Return the [x, y] coordinate for the center point of the cell that contains the specified text.  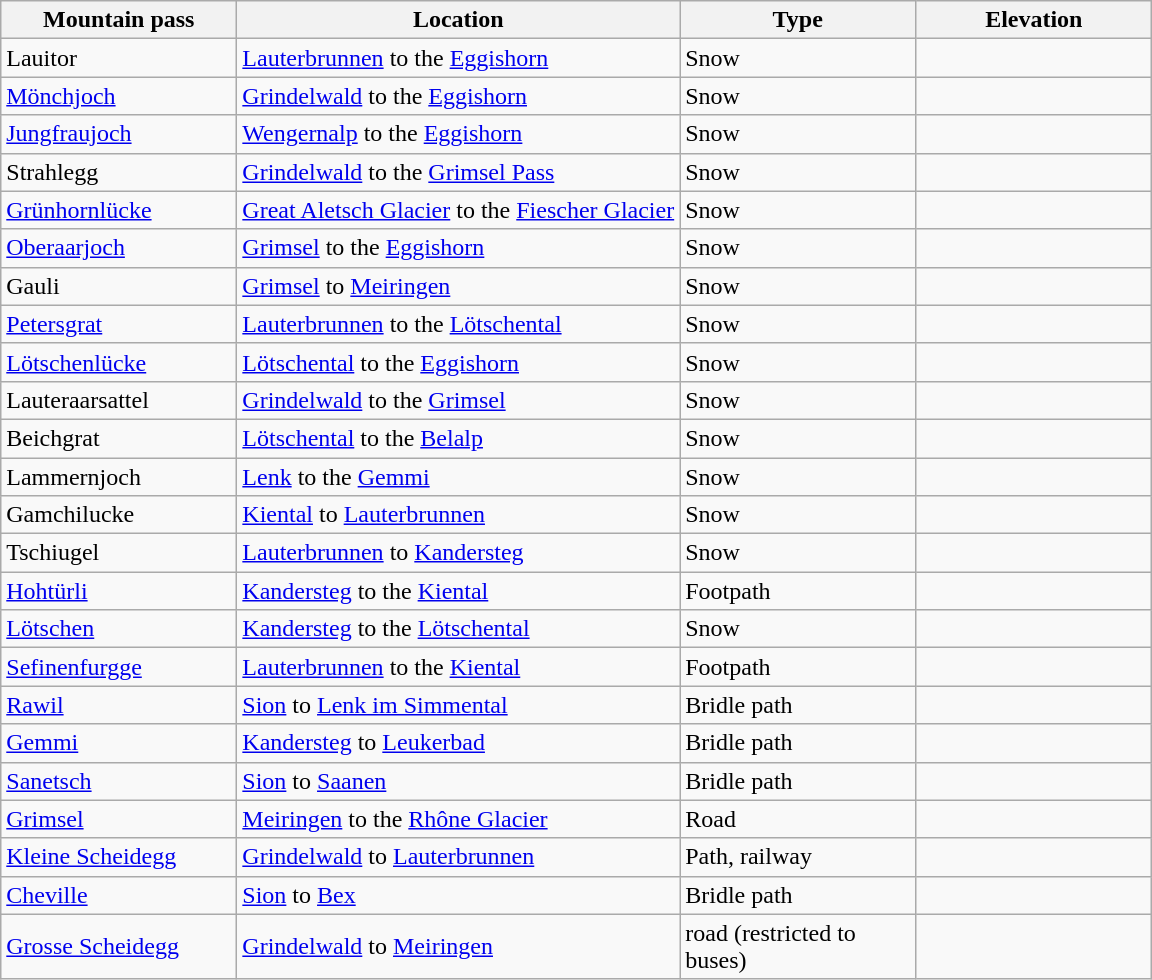
Lauterbrunnen to the Eggishorn [458, 58]
Gemmi [119, 743]
Beichgrat [119, 438]
Lauteraarsattel [119, 400]
Grindelwald to the Eggishorn [458, 96]
Kandersteg to the Kiental [458, 591]
Kandersteg to Leukerbad [458, 743]
Sion to Saanen [458, 781]
Grindelwald to the Grimsel Pass [458, 172]
Elevation [1034, 20]
Gamchilucke [119, 515]
Grimsel to Meiringen [458, 286]
Lötschenlücke [119, 362]
Great Aletsch Glacier to the Fiescher Glacier [458, 210]
Sanetsch [119, 781]
Meiringen to the Rhône Glacier [458, 819]
Kleine Scheidegg [119, 857]
Hohtürli [119, 591]
Grindelwald to Lauterbrunnen [458, 857]
Grindelwald to the Grimsel [458, 400]
Strahlegg [119, 172]
Lenk to the Gemmi [458, 477]
Tschiugel [119, 553]
Grimsel to the Eggishorn [458, 248]
Grosse Scheidegg [119, 946]
Cheville [119, 895]
Lauterbrunnen to the Kiental [458, 667]
Petersgrat [119, 324]
Lammernjoch [119, 477]
road (restricted to buses) [798, 946]
Sion to Bex [458, 895]
Sion to Lenk im Simmental [458, 705]
Mönchjoch [119, 96]
Wengernalp to the Eggishorn [458, 134]
Gauli [119, 286]
Mountain pass [119, 20]
Grindelwald to Meiringen [458, 946]
Rawil [119, 705]
Lauterbrunnen to Kandersteg [458, 553]
Grünhornlücke [119, 210]
Type [798, 20]
Lötschen [119, 629]
Path, railway [798, 857]
Oberaarjoch [119, 248]
Grimsel [119, 819]
Road [798, 819]
Kandersteg to the Lötschental [458, 629]
Lötschental to the Belalp [458, 438]
Sefinenfurgge [119, 667]
Location [458, 20]
Lauterbrunnen to the Lötschental [458, 324]
Jungfraujoch [119, 134]
Lauitor [119, 58]
Lötschental to the Eggishorn [458, 362]
Kiental to Lauterbrunnen [458, 515]
